Locate the cell with the specified text and output its (X, Y) center coordinate. 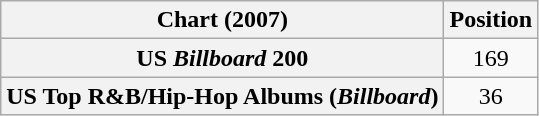
US Top R&B/Hip-Hop Albums (Billboard) (222, 96)
Position (491, 20)
169 (491, 58)
Chart (2007) (222, 20)
36 (491, 96)
US Billboard 200 (222, 58)
